Return [x, y] of the center of cell containing provided text 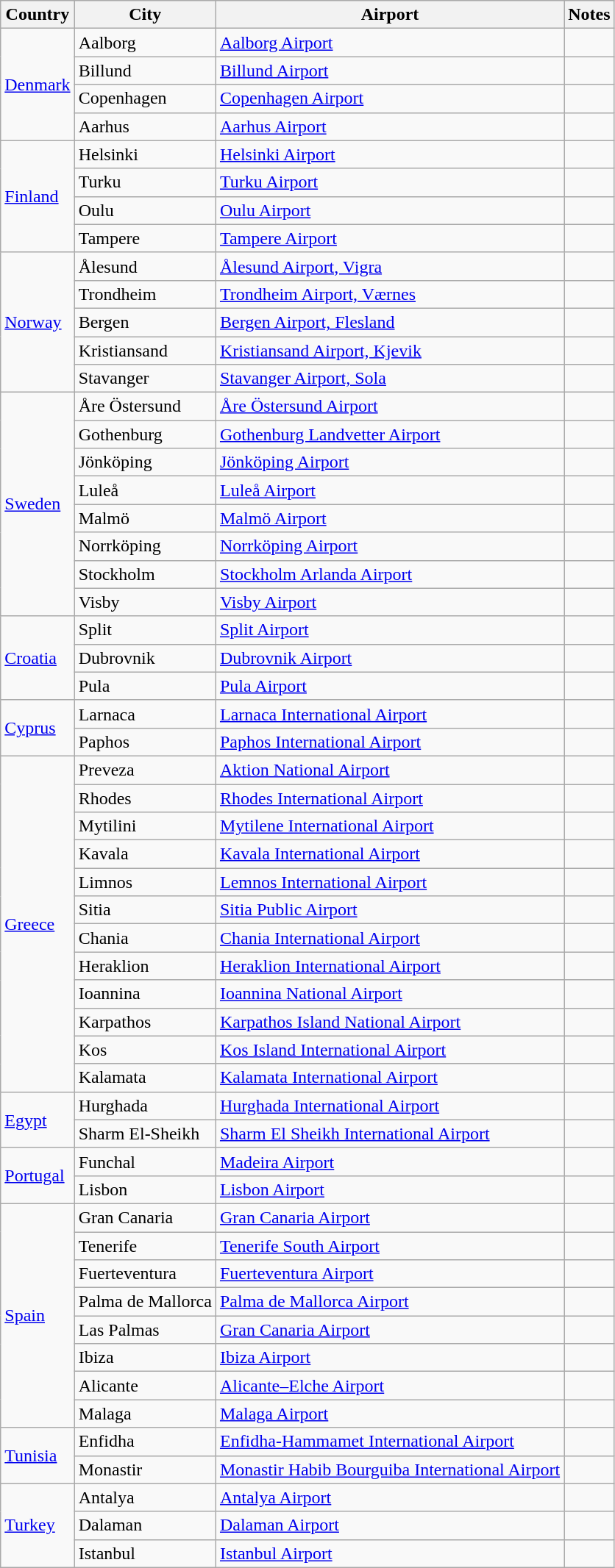
Egypt [38, 1120]
Ibiza [145, 1358]
Copenhagen Airport [390, 99]
Tunisia [38, 1456]
Aalborg [145, 43]
Malmö [145, 518]
Kalamata International Airport [390, 1078]
Ålesund Airport, Vigra [390, 266]
Istanbul Airport [390, 1553]
Aarhus [145, 126]
Billund [145, 71]
Gran Canaria [145, 1217]
Alicante–Elche Airport [390, 1386]
Sitia [145, 910]
Madeira Airport [390, 1161]
Enfidha-Hammamet International Airport [390, 1442]
Norrköping [145, 546]
Malaga [145, 1414]
Chania International Airport [390, 938]
Bergen [145, 322]
Chania [145, 938]
Preveza [145, 770]
Gothenburg [145, 434]
Malmö Airport [390, 518]
Luleå Airport [390, 490]
Sweden [38, 504]
Istanbul [145, 1553]
Portugal [38, 1175]
Åre Östersund Airport [390, 407]
Sharm El Sheikh International Airport [390, 1134]
Funchal [145, 1161]
Kavala [145, 854]
Tampere Airport [390, 238]
Kavala International Airport [390, 854]
Croatia [38, 658]
Heraklion International Airport [390, 966]
Ibiza Airport [390, 1358]
Kristiansand Airport, Kjevik [390, 351]
Hurghada [145, 1106]
Tampere [145, 238]
Malaga Airport [390, 1414]
Billund Airport [390, 71]
Cyprus [38, 728]
Las Palmas [145, 1330]
Kalamata [145, 1078]
Dalaman [145, 1525]
Ioannina National Airport [390, 994]
City [145, 15]
Kos Island International Airport [390, 1050]
Dubrovnik Airport [390, 658]
Hurghada International Airport [390, 1106]
Country [38, 15]
Helsinki Airport [390, 154]
Finland [38, 196]
Karpathos Island National Airport [390, 1022]
Dalaman Airport [390, 1525]
Åre Östersund [145, 407]
Monastir [145, 1469]
Monastir Habib Bourguiba International Airport [390, 1469]
Airport [390, 15]
Trondheim [145, 294]
Rhodes [145, 798]
Norway [38, 322]
Copenhagen [145, 99]
Limnos [145, 882]
Mytilini [145, 826]
Mytilene International Airport [390, 826]
Oulu Airport [390, 210]
Lisbon [145, 1189]
Fuerteventura Airport [390, 1274]
Trondheim Airport, Værnes [390, 294]
Sitia Public Airport [390, 910]
Greece [38, 923]
Antalya [145, 1497]
Lemnos International Airport [390, 882]
Alicante [145, 1386]
Denmark [38, 85]
Larnaca [145, 714]
Ioannina [145, 994]
Heraklion [145, 966]
Karpathos [145, 1022]
Stockholm [145, 574]
Rhodes International Airport [390, 798]
Kos [145, 1050]
Enfidha [145, 1442]
Aarhus Airport [390, 126]
Pula Airport [390, 686]
Stockholm Arlanda Airport [390, 574]
Spain [38, 1315]
Split Airport [390, 630]
Notes [589, 15]
Jönköping Airport [390, 462]
Stavanger Airport, Sola [390, 379]
Visby [145, 602]
Larnaca International Airport [390, 714]
Norrköping Airport [390, 546]
Paphos International Airport [390, 742]
Sharm El-Sheikh [145, 1134]
Tenerife South Airport [390, 1246]
Oulu [145, 210]
Gothenburg Landvetter Airport [390, 434]
Paphos [145, 742]
Aalborg Airport [390, 43]
Helsinki [145, 154]
Luleå [145, 490]
Kristiansand [145, 351]
Turku [145, 182]
Jönköping [145, 462]
Ålesund [145, 266]
Aktion National Airport [390, 770]
Lisbon Airport [390, 1189]
Visby Airport [390, 602]
Pula [145, 686]
Dubrovnik [145, 658]
Turku Airport [390, 182]
Palma de Mallorca Airport [390, 1302]
Palma de Mallorca [145, 1302]
Fuerteventura [145, 1274]
Split [145, 630]
Antalya Airport [390, 1497]
Bergen Airport, Flesland [390, 322]
Stavanger [145, 379]
Tenerife [145, 1246]
Turkey [38, 1525]
